Extract the (X, Y) coordinate from the center of the cell holding the provided text.  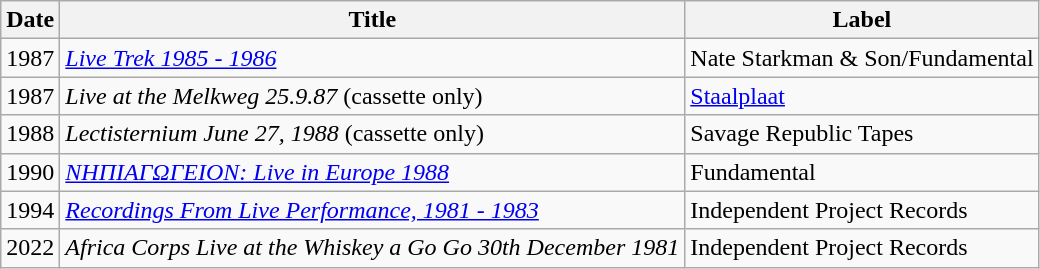
ΝΗΠΙΑΓΩΓΕΙΟΝ: Live in Europe 1988 (372, 172)
Nate Starkman & Son/Fundamental (862, 58)
Savage Republic Tapes (862, 134)
Recordings From Live Performance, 1981 - 1983 (372, 210)
Africa Corps Live at the Whiskey a Go Go 30th December 1981 (372, 248)
1994 (30, 210)
Title (372, 20)
Fundamental (862, 172)
1988 (30, 134)
Lectisternium June 27, 1988 (cassette only) (372, 134)
Staalplaat (862, 96)
2022 (30, 248)
1990 (30, 172)
Label (862, 20)
Date (30, 20)
Live Trek 1985 - 1986 (372, 58)
Live at the Melkweg 25.9.87 (cassette only) (372, 96)
